Determine the (x, y) coordinate at the center of the cell enclosing the given text.  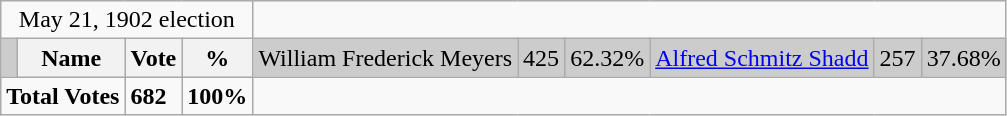
37.68% (964, 58)
Name (70, 58)
Vote (154, 58)
May 21, 1902 election (127, 20)
% (218, 58)
Alfred Schmitz Shadd (762, 58)
257 (898, 58)
425 (542, 58)
682 (154, 96)
Total Votes (63, 96)
100% (218, 96)
62.32% (608, 58)
William Frederick Meyers (386, 58)
